Identify which cell holds the provided text, then report its (X, Y) central coordinate. 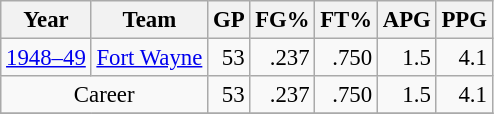
Fort Wayne (150, 58)
FG% (282, 20)
APG (406, 20)
Team (150, 20)
FT% (346, 20)
GP (229, 20)
PPG (464, 20)
1948–49 (46, 58)
Career (104, 95)
Year (46, 20)
